Scan for the cell matching the given text and deliver its (x, y) coordinate at center. 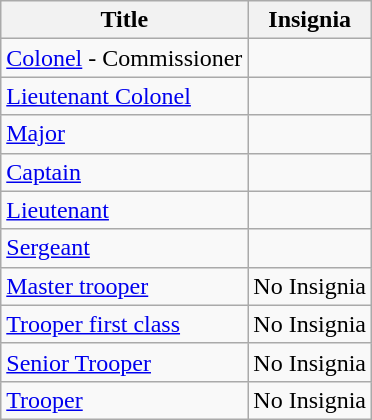
Colonel - Commissioner (124, 58)
Major (124, 134)
Trooper (124, 400)
Master trooper (124, 286)
Captain (124, 172)
Lieutenant (124, 210)
Sergeant (124, 248)
Insignia (310, 20)
Trooper first class (124, 324)
Senior Trooper (124, 362)
Title (124, 20)
Lieutenant Colonel (124, 96)
